Search for the cell housing the specified text and yield its [X, Y] center coordinate. 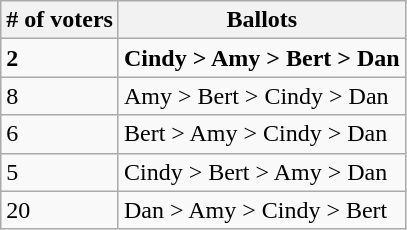
Cindy > Amy > Bert > Dan [262, 58]
8 [60, 96]
Cindy > Bert > Amy > Dan [262, 172]
6 [60, 134]
Amy > Bert > Cindy > Dan [262, 96]
Dan > Amy > Cindy > Bert [262, 210]
20 [60, 210]
Bert > Amy > Cindy > Dan [262, 134]
2 [60, 58]
# of voters [60, 20]
5 [60, 172]
Ballots [262, 20]
